Pinpoint the cell where the given text exists, returning its [X, Y] midpoint coordinate. 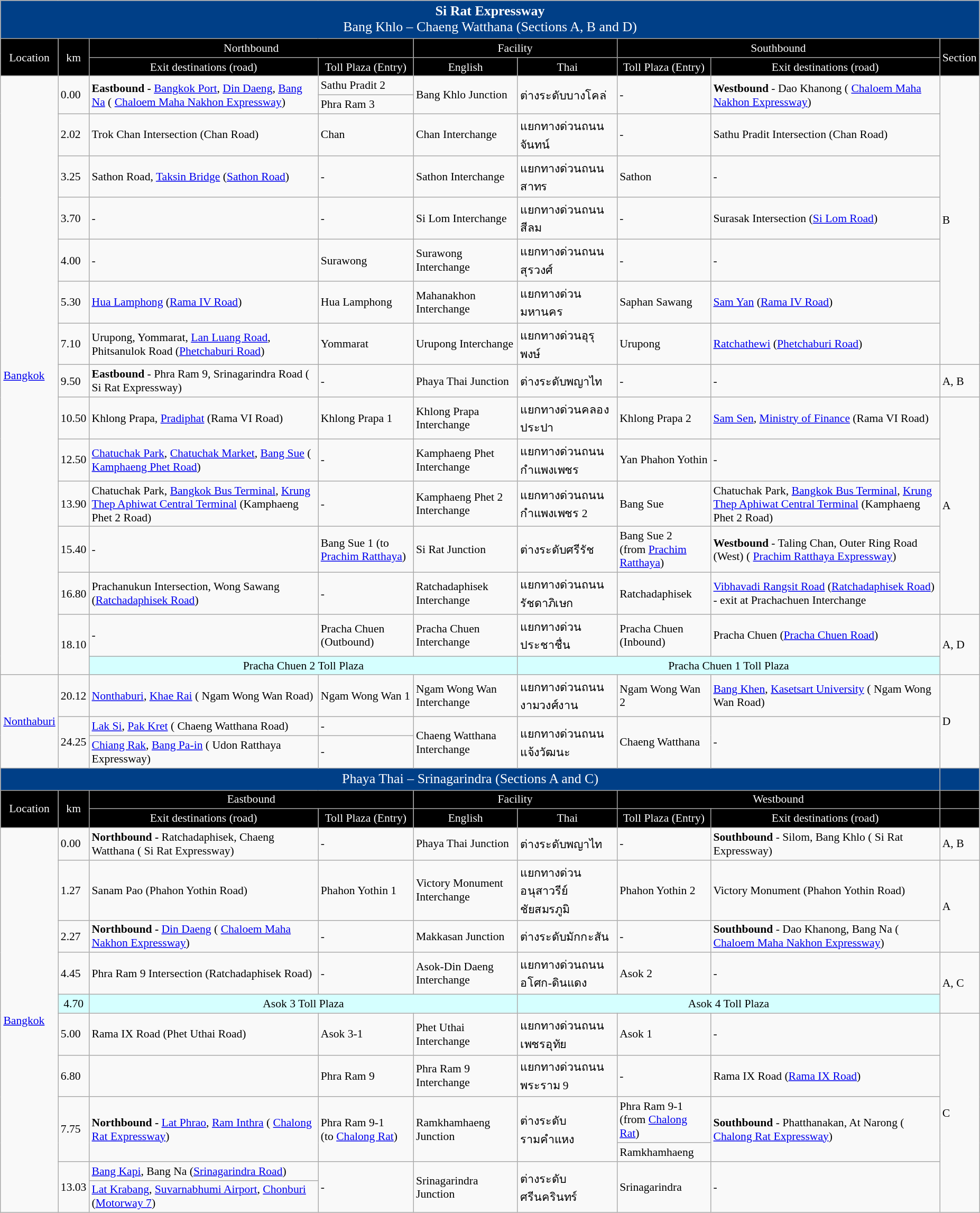
Eastbound - Bangkok Port, Din Daeng, Bang Na ( Chaloem Maha Nakhon Expressway) [203, 95]
Khlong Prapa Interchange [465, 418]
ต่างระดับศรีรัช [567, 550]
Vibhavadi Rangsit Road (Ratchadaphisek Road) - exit at Prachachuen Interchange [825, 593]
Chan Interchange [465, 135]
10.50 [74, 418]
Ramkhamhaeng [664, 1152]
Kamphaeng Phet 2 Interchange [465, 504]
Hua Lamphong [366, 302]
แยกทางด่วนถนนรัชดาภิเษก [567, 593]
Phaya Thai – Srinagarindra (Sections A and C) [470, 779]
Surawong Interchange [465, 260]
แยกทางด่วนถนนงามวงศ์งาน [567, 696]
Khlong Prapa 2 [664, 418]
แยกทางด่วนถนนพระราม 9 [567, 1076]
Pracha Chuen (Pracha Chuen Road) [825, 636]
Nonthaburi, Khae Rai ( Ngam Wong Wan Road) [203, 696]
D [960, 722]
7.10 [74, 344]
Asok 1 [664, 1034]
Si Rat ExpresswayBang Khlo – Chaeng Watthana (Sections A, B and D) [489, 20]
B [960, 220]
Hua Lamphong (Rama IV Road) [203, 302]
Phra Ram 9-1(to Chalong Rat) [366, 1129]
Bang Khlo Junction [465, 95]
Southbound - Silom, Bang Khlo ( Si Rat Expressway) [825, 844]
A, D [960, 645]
Sanam Pao (Phahon Yothin Road) [203, 890]
Si Lom Interchange [465, 219]
Southbound [778, 48]
Westbound - Taling Chan, Outer Ring Road (West) ( Prachim Ratthaya Expressway) [825, 550]
Chan [366, 135]
A, C [960, 984]
Pracha Chuen (Inbound) [664, 636]
แยกทางด่วนอุรุพงษ์ [567, 344]
Phahon Yothin 1 [366, 890]
Eastbound [251, 800]
4.00 [74, 260]
Southbound - Phatthanakan, At Narong ( Chalong Rat Expressway) [825, 1129]
Bang Sue [664, 504]
Saphan Sawang [664, 302]
5.30 [74, 302]
Ratchadaphisek Interchange [465, 593]
Yan Phahon Yothin [664, 460]
Bang Sue 1 (to Prachim Ratthaya) [366, 550]
ต่างระดับรามคำแหง [567, 1129]
Khlong Prapa, Pradiphat (Rama VI Road) [203, 418]
24.25 [74, 742]
แยกทางด่วนถนนเพชรอุทัย [567, 1034]
15.40 [74, 550]
Bang Sue 2(from Prachim Ratthaya) [664, 550]
Ratchadaphisek [664, 593]
2.02 [74, 135]
2.27 [74, 936]
Southbound - Dao Khanong, Bang Na ( Chaloem Maha Nakhon Expressway) [825, 936]
12.50 [74, 460]
Asok 4 Toll Plaza [728, 1004]
Prachanukun Intersection, Wong Sawang (Ratchadaphisek Road) [203, 593]
Westbound [778, 800]
Chatuchak Park, Chatuchak Market, Bang Sue ( Kamphaeng Phet Road) [203, 460]
Ramkhamhaeng Junction [465, 1129]
Phra Ram 3 [366, 105]
ต่างระดับมักกะสัน [567, 936]
Rama IX Road (Phet Uthai Road) [203, 1034]
Phra Ram 9 [366, 1076]
Phra Ram 9 Intersection (Ratchadaphisek Road) [203, 974]
แยกทางด่วนถนนอโศก-ดินแดง [567, 974]
Makkasan Junction [465, 936]
Asok 3 Toll Plaza [303, 1004]
3.70 [74, 219]
Asok-Din Daeng Interchange [465, 974]
Urupong, Yommarat, Lan Luang Road, Phitsanulok Road (Phetchaburi Road) [203, 344]
Ratchathewi (Phetchaburi Road) [825, 344]
Section [960, 57]
แยกทางด่วนถนนสาทร [567, 177]
Nonthaburi [29, 722]
Phra Ram 9 Interchange [465, 1076]
Chiang Rak, Bang Pa-in ( Udon Ratthaya Expressway) [203, 752]
Phahon Yothin 2 [664, 890]
Sathon Interchange [465, 177]
Khlong Prapa 1 [366, 418]
4.45 [74, 974]
Ngam Wong Wan 1 [366, 696]
Pracha Chuen (Outbound) [366, 636]
Sam Yan (Rama IV Road) [825, 302]
6.80 [74, 1076]
Yommarat [366, 344]
แยกทางด่วนคลองประปา [567, 418]
Si Rat Junction [465, 550]
แยกทางด่วนอนุสาวรีย์ชัยสมรภูมิ [567, 890]
Urupong Interchange [465, 344]
Lat Krabang, Suvarnabhumi Airport, Chonburi (Motorway 7) [203, 1196]
Northbound [251, 48]
Chaeng Watthana [664, 742]
Eastbound - Phra Ram 9, Srinagarindra Road ( Si Rat Expressway) [203, 381]
Sathon Road, Taksin Bridge (Sathon Road) [203, 177]
Mahanakhon Interchange [465, 302]
แยกทางด่วนถนนแจ้งวัฒนะ [567, 742]
13.03 [74, 1188]
Phet Uthai Interchange [465, 1034]
Srinagarindra [664, 1188]
4.70 [74, 1004]
Pracha Chuen 2 Toll Plaza [303, 666]
Northbound - Ratchadaphisek, Chaeng Watthana ( Si Rat Expressway) [203, 844]
Rama IX Road (Rama IX Road) [825, 1076]
ต่างระดับบางโคล่ [567, 95]
Trok Chan Intersection (Chan Road) [203, 135]
Sathu Pradit Intersection (Chan Road) [825, 135]
Sathon [664, 177]
Kamphaeng Phet Interchange [465, 460]
แยกทางด่วนถนนจันทน์ [567, 135]
Northbound - Din Daeng ( Chaloem Maha Nakhon Expressway) [203, 936]
Asok 3-1 [366, 1034]
3.25 [74, 177]
Chaeng Watthana Interchange [465, 742]
Bang Kapi, Bang Na (Srinagarindra Road) [203, 1171]
Lak Si, Pak Kret ( Chaeng Watthana Road) [203, 727]
18.10 [74, 645]
Surawong [366, 260]
Victory Monument (Phahon Yothin Road) [825, 890]
Sam Sen, Ministry of Finance (Rama VI Road) [825, 418]
Victory Monument Interchange [465, 890]
Sathu Pradit 2 [366, 86]
16.80 [74, 593]
5.00 [74, 1034]
13.90 [74, 504]
Bang Khen, Kasetsart University ( Ngam Wong Wan Road) [825, 696]
แยกทางด่วนมหานคร [567, 302]
9.50 [74, 381]
7.75 [74, 1129]
Asok 2 [664, 974]
Phra Ram 9-1(from Chalong Rat) [664, 1120]
แยกทางด่วนประชาชื่น [567, 636]
Northbound - Lat Phrao, Ram Inthra ( Chalong Rat Expressway) [203, 1129]
Westbound - Dao Khanong ( Chaloem Maha Nakhon Expressway) [825, 95]
1.27 [74, 890]
Pracha Chuen 1 Toll Plaza [728, 666]
20.12 [74, 696]
แยกทางด่วนถนนสุรวงศ์ [567, 260]
ต่างระดับศรีนครินทร์ [567, 1188]
Srinagarindra Junction [465, 1188]
Ngam Wong Wan 2 [664, 696]
Surasak Intersection (Si Lom Road) [825, 219]
C [960, 1113]
แยกทางด่วนถนนสีลม [567, 219]
แยกทางด่วนถนนกำแพงเพชร [567, 460]
Ngam Wong Wan Interchange [465, 696]
แยกทางด่วนถนนกำแพงเพชร 2 [567, 504]
Pracha Chuen Interchange [465, 636]
Urupong [664, 344]
